For the text-containing cell, return its midpoint in [x, y] coordinate format. 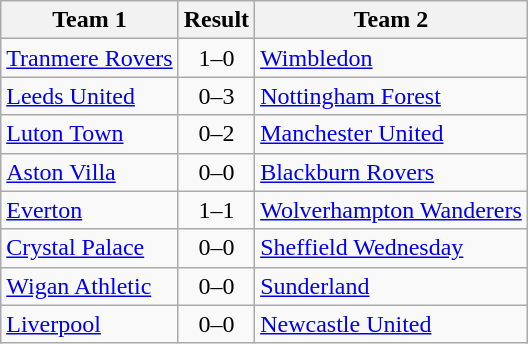
Sunderland [392, 286]
Liverpool [90, 324]
Everton [90, 210]
Team 2 [392, 20]
Sheffield Wednesday [392, 248]
Team 1 [90, 20]
Tranmere Rovers [90, 58]
Nottingham Forest [392, 96]
Wimbledon [392, 58]
Aston Villa [90, 172]
0–2 [216, 134]
Blackburn Rovers [392, 172]
Result [216, 20]
Manchester United [392, 134]
Wigan Athletic [90, 286]
Leeds United [90, 96]
Luton Town [90, 134]
Crystal Palace [90, 248]
0–3 [216, 96]
Newcastle United [392, 324]
1–0 [216, 58]
Wolverhampton Wanderers [392, 210]
1–1 [216, 210]
